For the text-containing cell, return its midpoint in [X, Y] coordinate format. 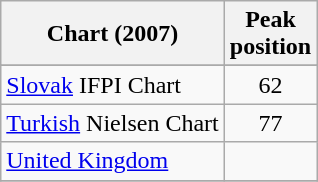
Slovak IFPI Chart [113, 85]
77 [270, 123]
Chart (2007) [113, 34]
Turkish Nielsen Chart [113, 123]
62 [270, 85]
Peakposition [270, 34]
United Kingdom [113, 161]
